Output the [x, y] coordinate of the center of the cell containing the given text.  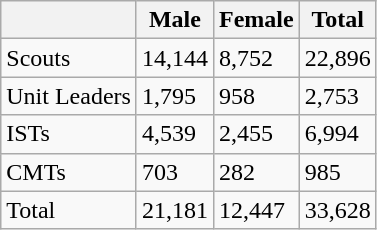
1,795 [174, 96]
6,994 [338, 134]
703 [174, 172]
12,447 [256, 210]
Male [174, 20]
Unit Leaders [69, 96]
21,181 [174, 210]
8,752 [256, 58]
33,628 [338, 210]
2,753 [338, 96]
958 [256, 96]
CMTs [69, 172]
985 [338, 172]
4,539 [174, 134]
282 [256, 172]
ISTs [69, 134]
Scouts [69, 58]
2,455 [256, 134]
14,144 [174, 58]
Female [256, 20]
22,896 [338, 58]
